Extract the (x, y) coordinate from the center of the cell holding the provided text.  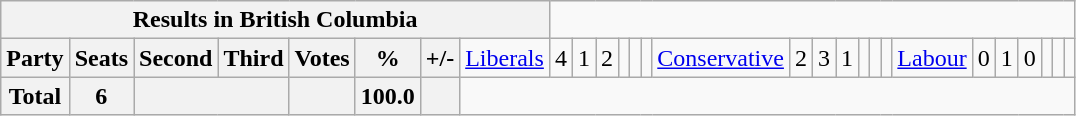
Third (254, 58)
Total (35, 96)
Results in British Columbia (276, 20)
4 (560, 58)
Second (176, 58)
Liberals (505, 58)
Votes (322, 58)
6 (101, 96)
Seats (101, 58)
Conservative (721, 58)
% (388, 58)
Labour (932, 58)
3 (824, 58)
+/- (440, 58)
Party (35, 58)
100.0 (388, 96)
